Return [x, y] of the center of cell containing provided text 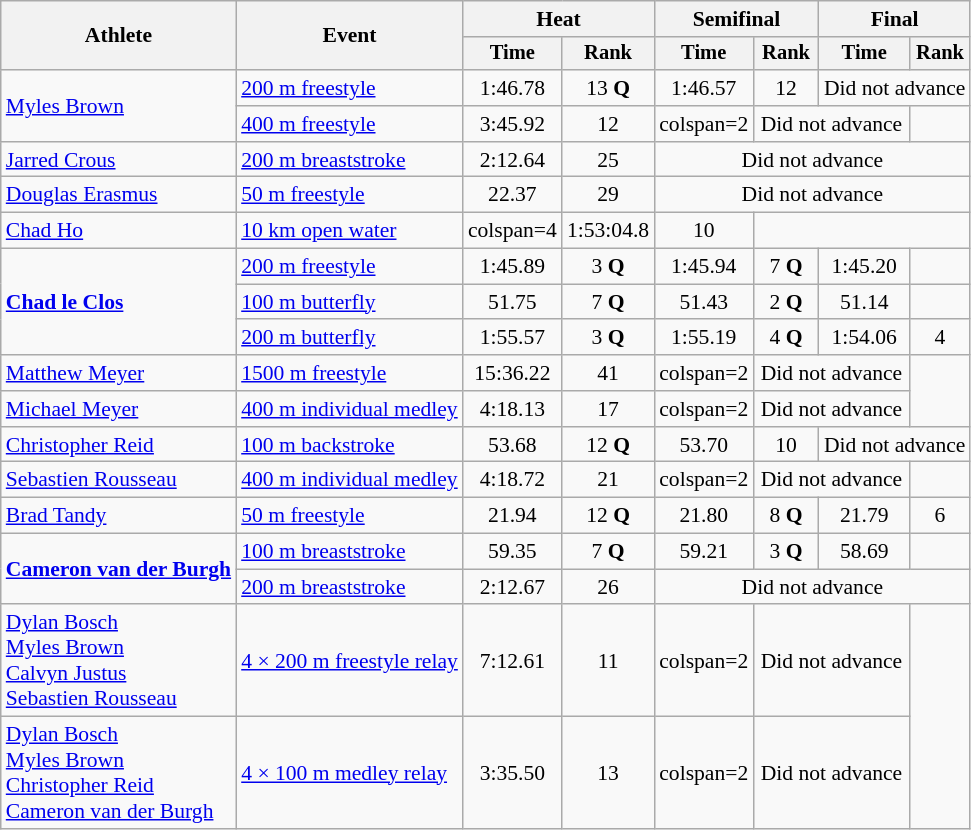
Chad le Clos [118, 302]
Sebastien Rousseau [118, 480]
26 [608, 587]
21 [608, 480]
Douglas Erasmus [118, 195]
200 m butterfly [350, 338]
41 [608, 373]
3:35.50 [512, 773]
13 [608, 773]
4 × 100 m medley relay [350, 773]
Chad Ho [118, 231]
7:12.61 [512, 661]
Matthew Meyer [118, 373]
100 m butterfly [350, 302]
Cameron van der Burgh [118, 570]
21.94 [512, 516]
59.35 [512, 552]
21.79 [864, 516]
13 Q [608, 88]
2:12.64 [512, 160]
Michael Meyer [118, 409]
1:46.57 [704, 88]
17 [608, 409]
3:45.92 [512, 124]
Jarred Crous [118, 160]
Myles Brown [118, 106]
11 [608, 661]
4:18.13 [512, 409]
1:45.94 [704, 267]
58.69 [864, 552]
53.68 [512, 445]
Dylan BoschMyles BrownChristopher ReidCameron van der Burgh [118, 773]
1500 m freestyle [350, 373]
Dylan BoschMyles BrownCalvyn JustusSebastien Rousseau [118, 661]
1:45.20 [864, 267]
53.70 [704, 445]
29 [608, 195]
59.21 [704, 552]
1:46.78 [512, 88]
4 Q [786, 338]
Christopher Reid [118, 445]
Semifinal [736, 19]
Final [895, 19]
4:18.72 [512, 480]
15:36.22 [512, 373]
6 [940, 516]
1:53:04.8 [608, 231]
Event [350, 36]
400 m freestyle [350, 124]
100 m breaststroke [350, 552]
25 [608, 160]
4 [940, 338]
4 × 200 m freestyle relay [350, 661]
colspan=4 [512, 231]
2:12.67 [512, 587]
Heat [558, 19]
1:45.89 [512, 267]
10 km open water [350, 231]
21.80 [704, 516]
Athlete [118, 36]
51.43 [704, 302]
1:54.06 [864, 338]
51.14 [864, 302]
22.37 [512, 195]
8 Q [786, 516]
51.75 [512, 302]
Brad Tandy [118, 516]
2 Q [786, 302]
100 m backstroke [350, 445]
1:55.19 [704, 338]
1:55.57 [512, 338]
